Detect which cell encompasses the target text, then output its [X, Y] center coordinate. 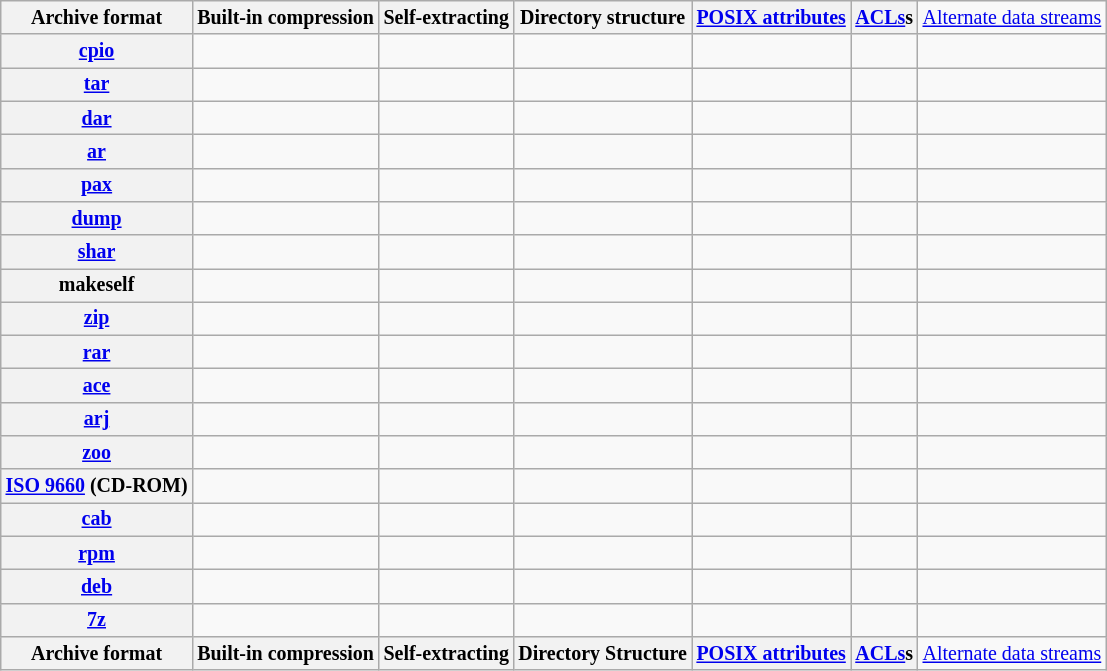
pax [97, 184]
makeself [97, 286]
dar [97, 118]
zip [97, 318]
rpm [97, 554]
tar [97, 84]
shar [97, 252]
dump [97, 218]
zoo [97, 452]
7z [97, 620]
ar [97, 152]
ace [97, 386]
rar [97, 352]
Directory Structure [603, 654]
cab [97, 520]
cpio [97, 52]
ISO 9660 (CD-ROM) [97, 486]
Directory structure [603, 18]
arj [97, 420]
deb [97, 586]
